From the cell containing the given text, extract its center point as [x, y] coordinate. 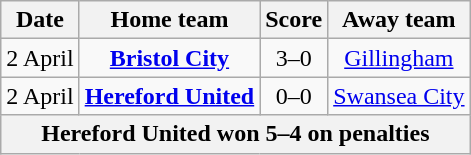
Swansea City [399, 96]
3–0 [294, 58]
0–0 [294, 96]
Gillingham [399, 58]
Date [40, 20]
Home team [170, 20]
Away team [399, 20]
Bristol City [170, 58]
Score [294, 20]
Hereford United [170, 96]
Hereford United won 5–4 on penalties [236, 134]
